Find where the given text appears and provide that cell's center as (X, Y) coordinate. 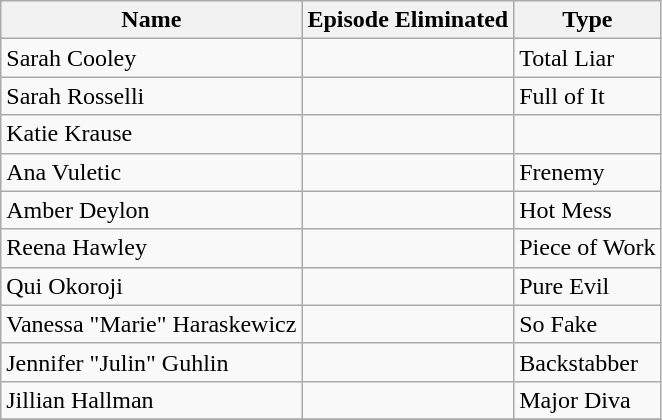
Frenemy (588, 172)
Hot Mess (588, 210)
Piece of Work (588, 248)
Name (152, 20)
Major Diva (588, 400)
Total Liar (588, 58)
So Fake (588, 324)
Vanessa "Marie" Haraskewicz (152, 324)
Pure Evil (588, 286)
Qui Okoroji (152, 286)
Jillian Hallman (152, 400)
Jennifer "Julin" Guhlin (152, 362)
Sarah Rosselli (152, 96)
Reena Hawley (152, 248)
Type (588, 20)
Amber Deylon (152, 210)
Full of It (588, 96)
Ana Vuletic (152, 172)
Backstabber (588, 362)
Sarah Cooley (152, 58)
Episode Eliminated (408, 20)
Katie Krause (152, 134)
